Provide the (X, Y) coordinate of the cell's center where the given text is located.  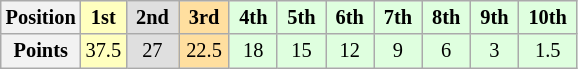
37.5 (104, 51)
6 (446, 51)
2nd (152, 17)
9th (494, 17)
15 (301, 51)
12 (350, 51)
3rd (204, 17)
18 (253, 51)
8th (446, 17)
22.5 (204, 51)
1.5 (547, 51)
9 (398, 51)
4th (253, 17)
3 (494, 51)
27 (152, 51)
1st (104, 17)
6th (350, 17)
Points (41, 51)
5th (301, 17)
10th (547, 17)
Position (41, 17)
7th (398, 17)
